Determine the (x, y) coordinate at the center of the cell enclosing the given text.  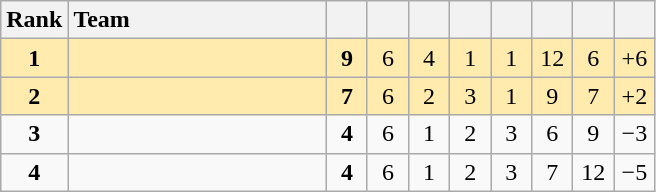
Rank (34, 20)
Team (198, 20)
+2 (634, 96)
−5 (634, 172)
+6 (634, 58)
−3 (634, 134)
